From the cell containing the given text, extract its center point as (X, Y) coordinate. 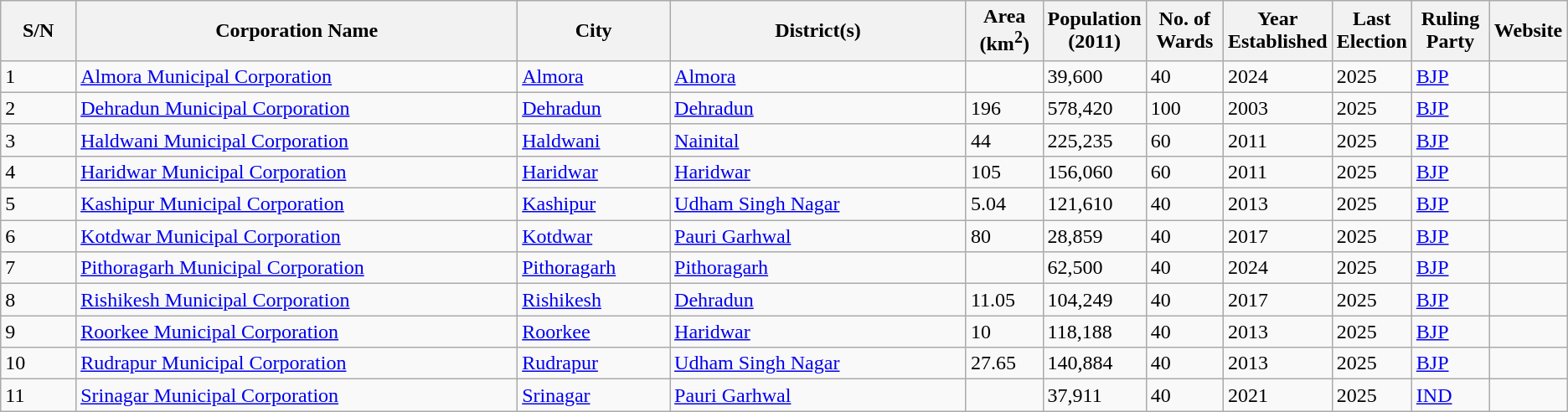
121,610 (1094, 204)
80 (1004, 236)
District(s) (818, 31)
Kotdwar Municipal Corporation (297, 236)
3 (39, 140)
140,884 (1094, 363)
62,500 (1094, 268)
Rishikesh (594, 300)
578,420 (1094, 108)
196 (1004, 108)
Rishikesh Municipal Corporation (297, 300)
104,249 (1094, 300)
5 (39, 204)
7 (39, 268)
Kashipur Municipal Corporation (297, 204)
Dehradun Municipal Corporation (297, 108)
Nainital (818, 140)
Almora Municipal Corporation (297, 76)
No. of Wards (1184, 31)
28,859 (1094, 236)
Pithoragarh Municipal Corporation (297, 268)
Rudrapur (594, 363)
8 (39, 300)
2 (39, 108)
Corporation Name (297, 31)
39,600 (1094, 76)
118,188 (1094, 332)
Kotdwar (594, 236)
4 (39, 172)
Website (1529, 31)
Srinagar Municipal Corporation (297, 395)
S/N (39, 31)
Haldwani Municipal Corporation (297, 140)
Roorkee Municipal Corporation (297, 332)
225,235 (1094, 140)
5.04 (1004, 204)
Rudrapur Municipal Corporation (297, 363)
City (594, 31)
Kashipur (594, 204)
2003 (1277, 108)
11 (39, 395)
156,060 (1094, 172)
6 (39, 236)
Last Election (1372, 31)
1 (39, 76)
IND (1450, 395)
2021 (1277, 395)
Haridwar Municipal Corporation (297, 172)
9 (39, 332)
Haldwani (594, 140)
Ruling Party (1450, 31)
27.65 (1004, 363)
Area (km2) (1004, 31)
105 (1004, 172)
Roorkee (594, 332)
100 (1184, 108)
Population (2011) (1094, 31)
37,911 (1094, 395)
Year Established (1277, 31)
11.05 (1004, 300)
44 (1004, 140)
Srinagar (594, 395)
